For the text-containing cell, return its midpoint in [X, Y] coordinate format. 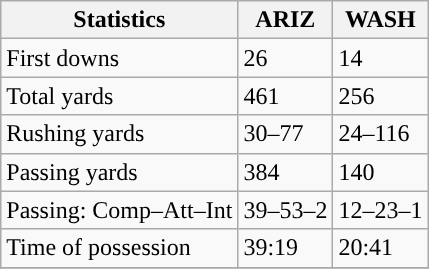
12–23–1 [380, 210]
30–77 [286, 134]
First downs [120, 58]
384 [286, 172]
39:19 [286, 248]
WASH [380, 20]
256 [380, 96]
14 [380, 58]
ARIZ [286, 20]
Passing yards [120, 172]
Rushing yards [120, 134]
24–116 [380, 134]
39–53–2 [286, 210]
140 [380, 172]
Statistics [120, 20]
Time of possession [120, 248]
20:41 [380, 248]
Passing: Comp–Att–Int [120, 210]
461 [286, 96]
26 [286, 58]
Total yards [120, 96]
